Locate the cell with the specified text and output its [X, Y] center coordinate. 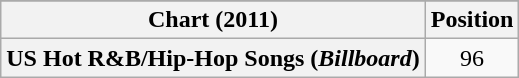
96 [472, 58]
US Hot R&B/Hip-Hop Songs (Billboard) [213, 58]
Position [472, 20]
Chart (2011) [213, 20]
